Capture the cell that displays the provided text and extract its (x, y) central coordinate. 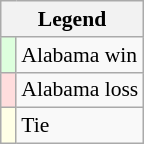
Legend (72, 19)
Alabama win (80, 55)
Alabama loss (80, 90)
Tie (80, 126)
